Return the (x, y) coordinate for the center point of the cell that contains the specified text.  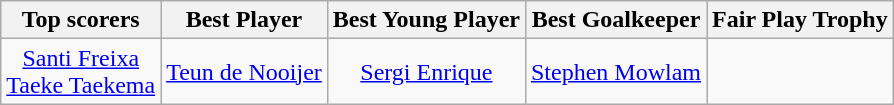
Stephen Mowlam (616, 72)
Sergi Enrique (426, 72)
Teun de Nooijer (244, 72)
Best Player (244, 20)
Santi Freixa Taeke Taekema (81, 72)
Best Young Player (426, 20)
Best Goalkeeper (616, 20)
Top scorers (81, 20)
Fair Play Trophy (800, 20)
